Detect which cell encompasses the target text, then output its [X, Y] center coordinate. 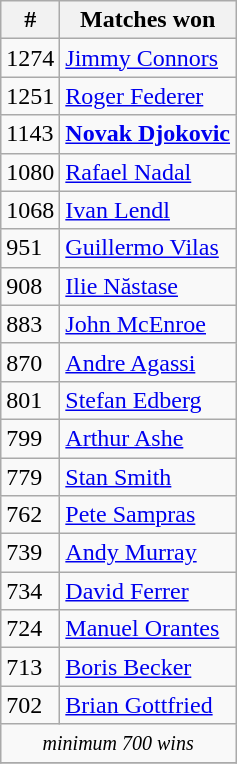
1068 [30, 210]
801 [30, 400]
Ilie Năstase [148, 286]
870 [30, 362]
Manuel Orantes [148, 629]
762 [30, 515]
1143 [30, 134]
Andre Agassi [148, 362]
Brian Gottfried [148, 705]
Stan Smith [148, 477]
Roger Federer [148, 96]
Rafael Nadal [148, 172]
1080 [30, 172]
1251 [30, 96]
minimum 700 wins [118, 743]
Guillermo Vilas [148, 248]
799 [30, 438]
Ivan Lendl [148, 210]
883 [30, 324]
John McEnroe [148, 324]
Stefan Edberg [148, 400]
David Ferrer [148, 591]
# [30, 20]
Boris Becker [148, 667]
Novak Djokovic [148, 134]
951 [30, 248]
Andy Murray [148, 553]
739 [30, 553]
702 [30, 705]
713 [30, 667]
1274 [30, 58]
Pete Sampras [148, 515]
Jimmy Connors [148, 58]
Matches won [148, 20]
724 [30, 629]
779 [30, 477]
Arthur Ashe [148, 438]
734 [30, 591]
908 [30, 286]
